Provide the [x, y] coordinate of the cell's center where the given text is located.  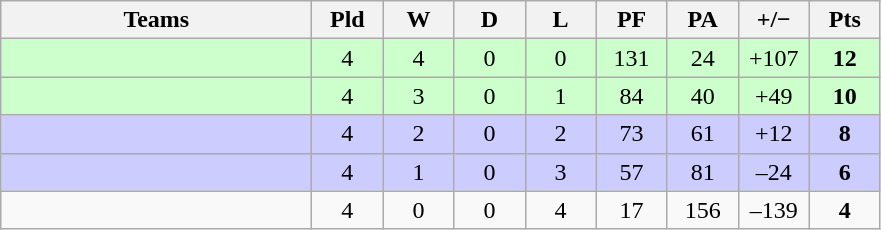
6 [844, 172]
D [490, 20]
10 [844, 96]
8 [844, 134]
57 [632, 172]
12 [844, 58]
+12 [774, 134]
61 [702, 134]
PF [632, 20]
84 [632, 96]
W [418, 20]
17 [632, 210]
24 [702, 58]
Teams [156, 20]
73 [632, 134]
40 [702, 96]
–24 [774, 172]
Pld [348, 20]
+/− [774, 20]
131 [632, 58]
156 [702, 210]
81 [702, 172]
Pts [844, 20]
+107 [774, 58]
L [560, 20]
+49 [774, 96]
PA [702, 20]
–139 [774, 210]
